Capture the cell that displays the provided text and extract its [X, Y] central coordinate. 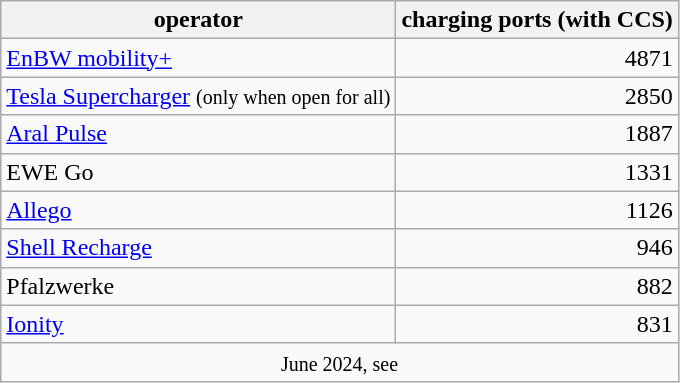
Ionity [198, 324]
4871 [537, 58]
946 [537, 248]
Allego [198, 210]
2850 [537, 96]
Pfalzwerke [198, 286]
charging ports (with CCS) [537, 20]
1331 [537, 172]
Tesla Supercharger (only when open for all) [198, 96]
June 2024, see [340, 362]
operator [198, 20]
Shell Recharge [198, 248]
EnBW mobility+ [198, 58]
1126 [537, 210]
882 [537, 286]
1887 [537, 134]
Aral Pulse [198, 134]
831 [537, 324]
EWE Go [198, 172]
